Scan for the cell matching the given text and deliver its (x, y) coordinate at center. 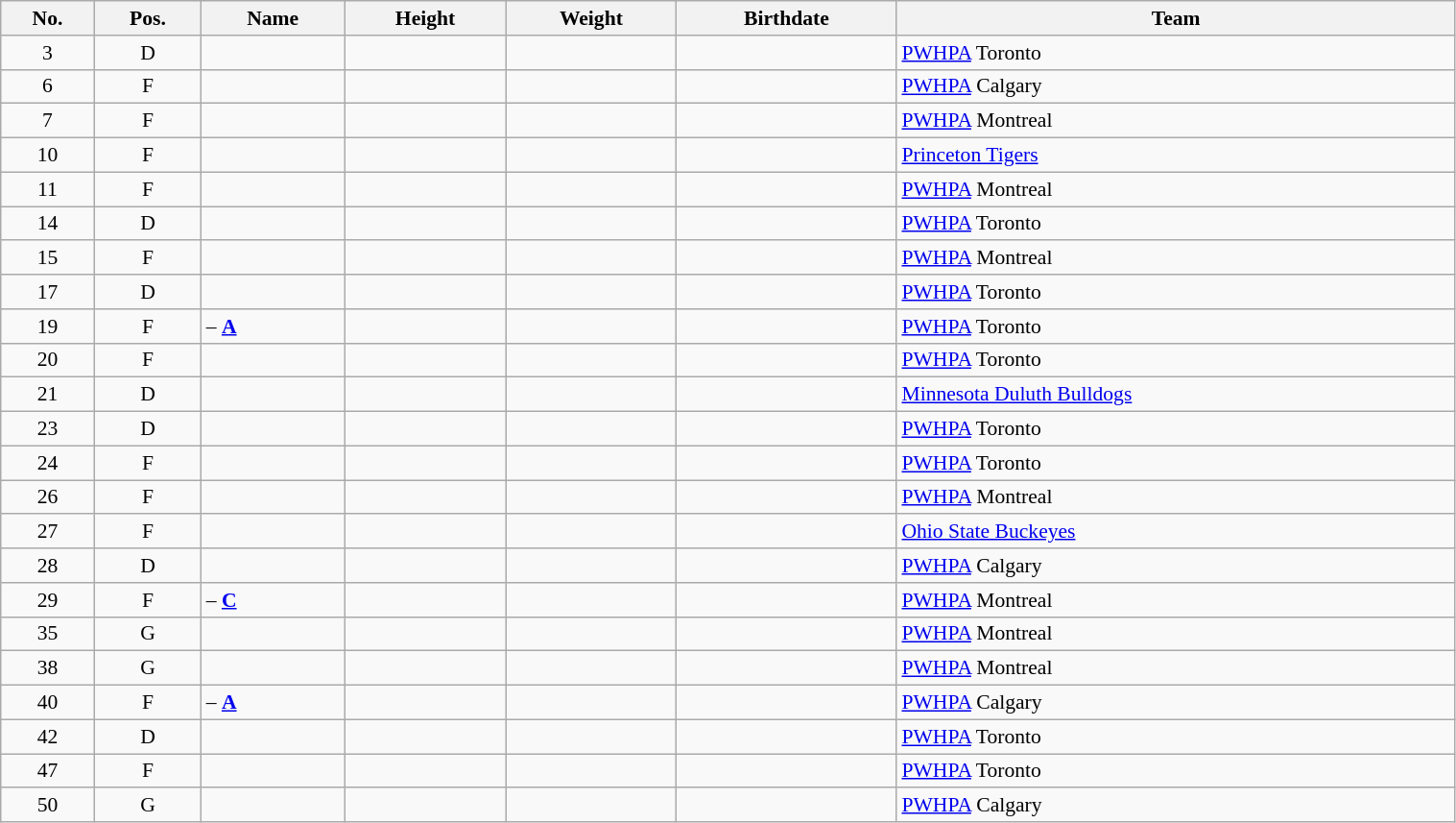
No. (48, 18)
3 (48, 53)
21 (48, 395)
14 (48, 224)
Name (273, 18)
28 (48, 566)
Pos. (148, 18)
47 (48, 771)
26 (48, 497)
Weight (591, 18)
– C (273, 600)
10 (48, 156)
7 (48, 121)
11 (48, 189)
20 (48, 360)
24 (48, 463)
6 (48, 86)
15 (48, 258)
Team (1176, 18)
35 (48, 634)
42 (48, 737)
Height (426, 18)
50 (48, 806)
Birthdate (786, 18)
17 (48, 292)
23 (48, 429)
Princeton Tigers (1176, 156)
38 (48, 668)
Ohio State Buckeyes (1176, 532)
29 (48, 600)
Minnesota Duluth Bulldogs (1176, 395)
40 (48, 703)
27 (48, 532)
19 (48, 327)
